Return [x, y] of the center of cell containing provided text 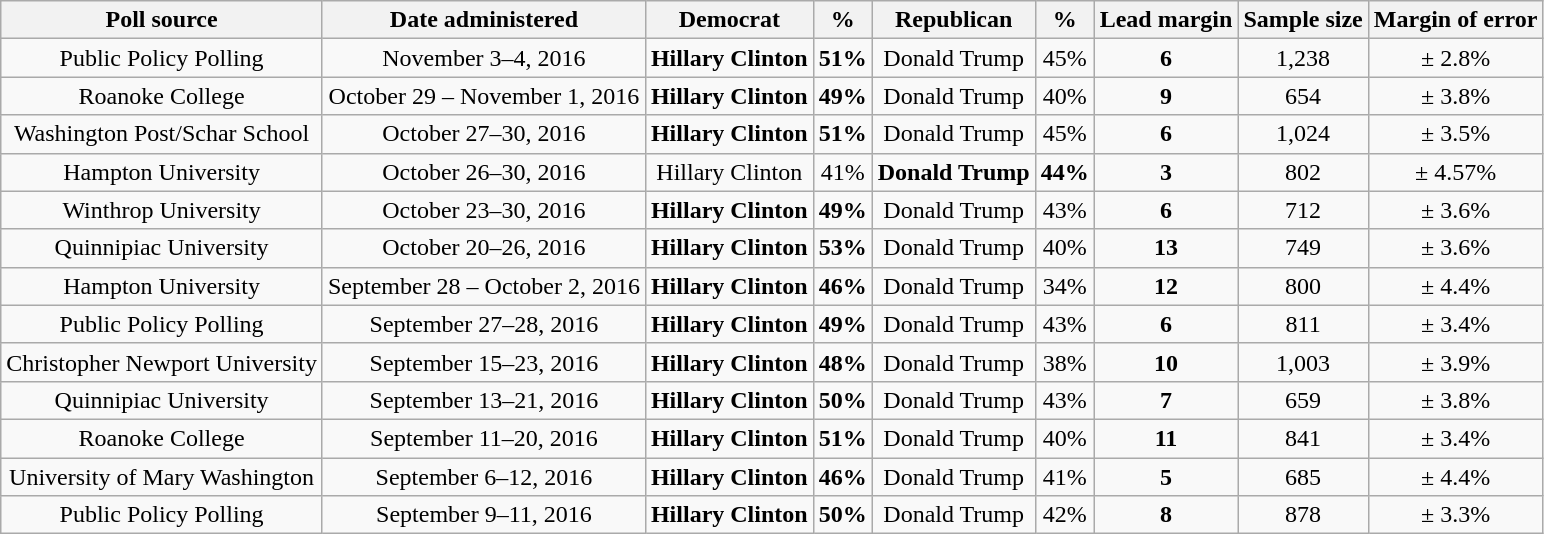
September 27–28, 2016 [484, 324]
Christopher Newport University [162, 362]
Washington Post/Schar School [162, 134]
Sample size [1303, 20]
1,238 [1303, 58]
September 9–11, 2016 [484, 515]
5 [1166, 477]
800 [1303, 286]
7 [1166, 400]
September 6–12, 2016 [484, 477]
Democrat [729, 20]
Lead margin [1166, 20]
9 [1166, 96]
October 20–26, 2016 [484, 248]
September 28 – October 2, 2016 [484, 286]
Republican [954, 20]
44% [1064, 172]
1,024 [1303, 134]
October 23–30, 2016 [484, 210]
± 3.9% [1456, 362]
University of Mary Washington [162, 477]
34% [1064, 286]
654 [1303, 96]
802 [1303, 172]
Poll source [162, 20]
10 [1166, 362]
± 2.8% [1456, 58]
1,003 [1303, 362]
3 [1166, 172]
Date administered [484, 20]
± 4.57% [1456, 172]
October 26–30, 2016 [484, 172]
November 3–4, 2016 [484, 58]
878 [1303, 515]
42% [1064, 515]
38% [1064, 362]
September 15–23, 2016 [484, 362]
685 [1303, 477]
September 11–20, 2016 [484, 438]
Margin of error [1456, 20]
13 [1166, 248]
712 [1303, 210]
October 27–30, 2016 [484, 134]
811 [1303, 324]
± 3.5% [1456, 134]
749 [1303, 248]
841 [1303, 438]
± 3.3% [1456, 515]
12 [1166, 286]
11 [1166, 438]
8 [1166, 515]
September 13–21, 2016 [484, 400]
659 [1303, 400]
53% [842, 248]
Winthrop University [162, 210]
October 29 – November 1, 2016 [484, 96]
48% [842, 362]
